Return (X, Y) of the center of cell containing provided text 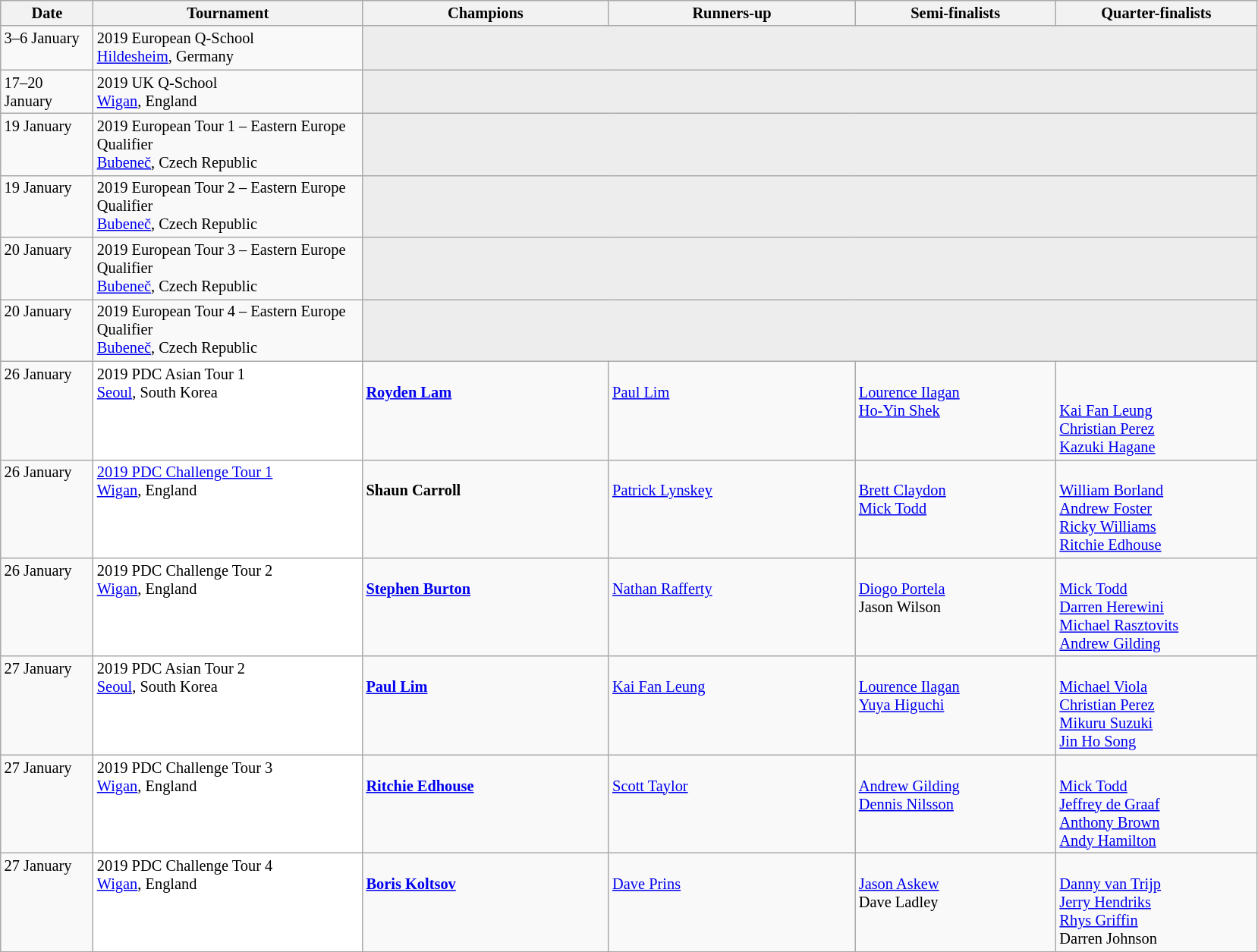
William Borland Andrew Foster Ricky Williams Ritchie Edhouse (1156, 509)
2019 PDC Asian Tour 2Seoul, South Korea (228, 705)
Jason Askew Dave Ladley (956, 902)
Kai Fan Leung (731, 705)
2019 European Q-School Hildesheim, Germany (228, 48)
Lourence Ilagan Ho-Yin Shek (956, 410)
Royden Lam (486, 410)
3–6 January (47, 48)
Diogo Portela Jason Wilson (956, 607)
Mick Todd Darren Herewini Michael Rasztovits Andrew Gilding (1156, 607)
Kai Fan Leung Christian Perez Kazuki Hagane (1156, 410)
Quarter-finalists (1156, 13)
2019 European Tour 2 – Eastern Europe Qualifier Bubeneč, Czech Republic (228, 206)
Dave Prins (731, 902)
2019 PDC Challenge Tour 1Wigan, England (228, 509)
Semi-finalists (956, 13)
Runners-up (731, 13)
Date (47, 13)
Scott Taylor (731, 804)
Patrick Lynskey (731, 509)
17–20 January (47, 92)
2019 PDC Challenge Tour 2Wigan, England (228, 607)
2019 European Tour 3 – Eastern Europe Qualifier Bubeneč, Czech Republic (228, 269)
Lourence Ilagan Yuya Higuchi (956, 705)
Andrew Gilding Dennis Nilsson (956, 804)
2019 European Tour 4 – Eastern Europe Qualifier Bubeneč, Czech Republic (228, 330)
Champions (486, 13)
Danny van Trijp Jerry Hendriks Rhys Griffin Darren Johnson (1156, 902)
2019 European Tour 1 – Eastern Europe Qualifier Bubeneč, Czech Republic (228, 144)
Brett Claydon Mick Todd (956, 509)
2019 PDC Asian Tour 1Seoul, South Korea (228, 410)
2019 PDC Challenge Tour 4Wigan, England (228, 902)
2019 UK Q-School Wigan, England (228, 92)
Shaun Carroll (486, 509)
Ritchie Edhouse (486, 804)
Tournament (228, 13)
Mick Todd Jeffrey de Graaf Anthony Brown Andy Hamilton (1156, 804)
Nathan Rafferty (731, 607)
Boris Koltsov (486, 902)
Michael Viola Christian Perez Mikuru Suzuki Jin Ho Song (1156, 705)
Stephen Burton (486, 607)
2019 PDC Challenge Tour 3Wigan, England (228, 804)
